Determine the [x, y] coordinate at the center of the cell enclosing the given text.  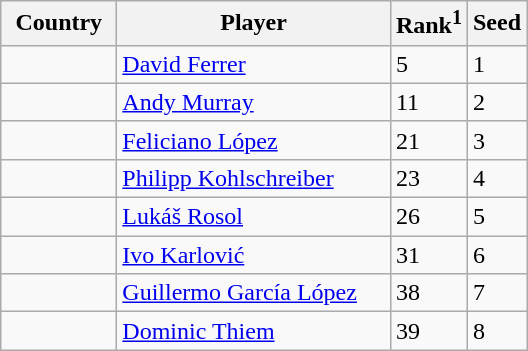
Rank1 [428, 24]
Player [254, 24]
11 [428, 102]
7 [496, 293]
31 [428, 255]
Dominic Thiem [254, 331]
Ivo Karlović [254, 255]
23 [428, 178]
Feliciano López [254, 140]
Andy Murray [254, 102]
David Ferrer [254, 64]
2 [496, 102]
38 [428, 293]
Guillermo García López [254, 293]
4 [496, 178]
3 [496, 140]
Lukáš Rosol [254, 217]
8 [496, 331]
39 [428, 331]
Philipp Kohlschreiber [254, 178]
21 [428, 140]
6 [496, 255]
26 [428, 217]
Seed [496, 24]
1 [496, 64]
Country [59, 24]
